Capture the cell that displays the provided text and extract its (x, y) central coordinate. 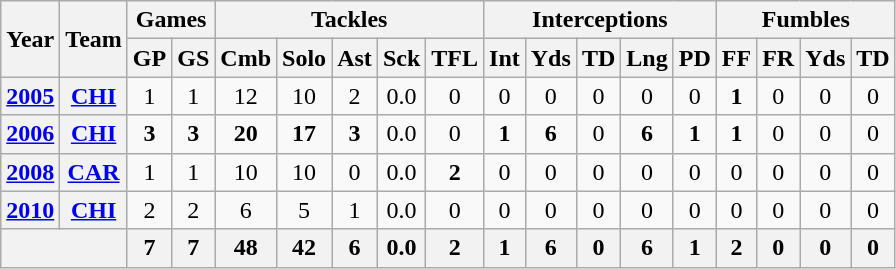
FF (736, 58)
Int (505, 58)
GP (149, 58)
Solo (304, 58)
2005 (30, 96)
TFL (455, 58)
GS (194, 58)
FR (778, 58)
12 (246, 96)
Tackles (350, 20)
Ast (355, 58)
Lng (647, 58)
Team (94, 39)
Fumbles (806, 20)
5 (304, 210)
17 (304, 134)
Cmb (246, 58)
CAR (94, 172)
2006 (30, 134)
42 (304, 248)
2010 (30, 210)
Interceptions (600, 20)
Year (30, 39)
Games (170, 20)
20 (246, 134)
2008 (30, 172)
PD (694, 58)
Sck (401, 58)
48 (246, 248)
